Detect which cell encompasses the target text, then output its [x, y] center coordinate. 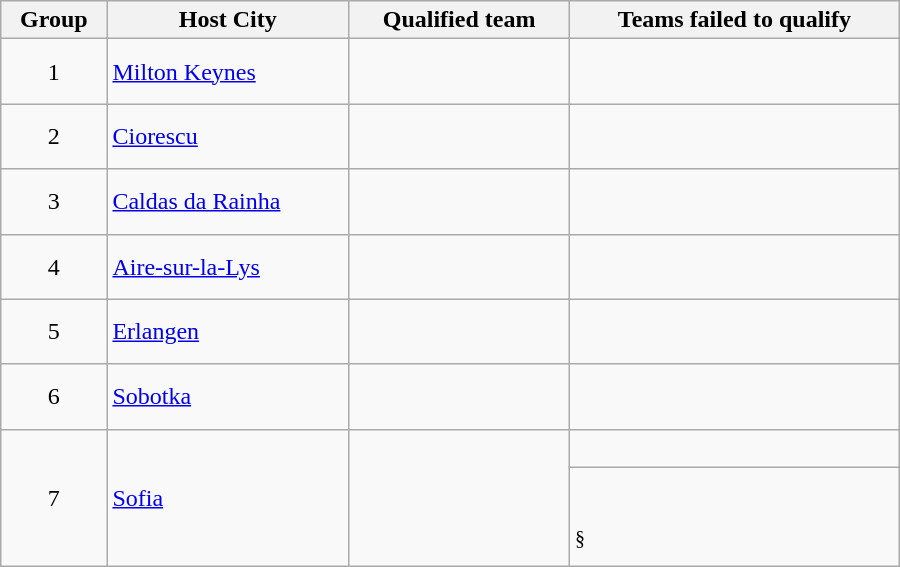
Sobotka [228, 396]
1 [54, 72]
4 [54, 266]
Aire-sur-la-Lys [228, 266]
Ciorescu [228, 136]
7 [54, 498]
Sofia [228, 498]
6 [54, 396]
Group [54, 20]
Teams failed to qualify [735, 20]
Caldas da Rainha [228, 202]
Qualified team [460, 20]
Erlangen [228, 332]
Host City [228, 20]
Milton Keynes [228, 72]
5 [54, 332]
3 [54, 202]
2 [54, 136]
§ [735, 516]
